Return the [X, Y] coordinate for the center point of the cell that contains the specified text.  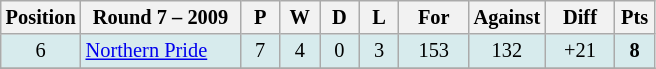
L [379, 17]
Round 7 – 2009 [161, 17]
4 [300, 51]
6 [41, 51]
3 [379, 51]
8 [635, 51]
D [340, 17]
132 [508, 51]
Position [41, 17]
7 [260, 51]
Northern Pride [161, 51]
Against [508, 17]
Pts [635, 17]
+21 [580, 51]
153 [434, 51]
W [300, 17]
For [434, 17]
0 [340, 51]
Diff [580, 17]
P [260, 17]
